Determine the (X, Y) coordinate at the center of the cell enclosing the given text.  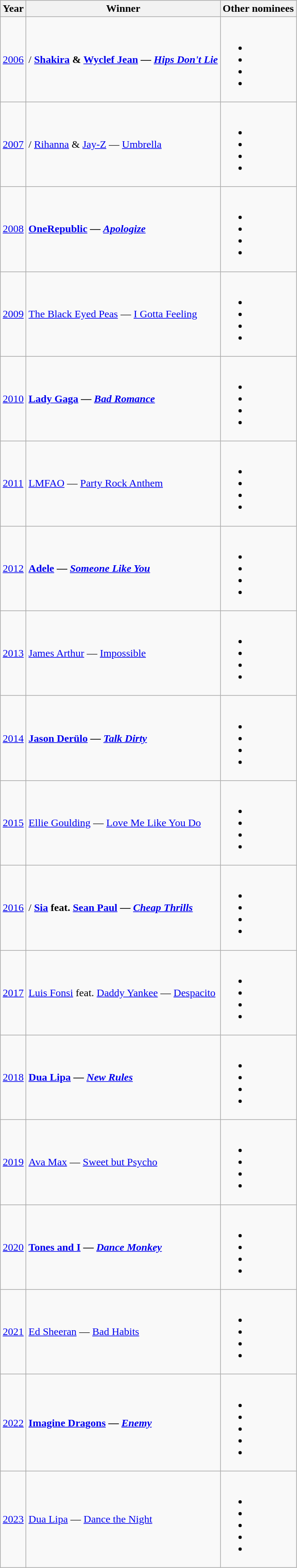
2007 (13, 144)
Jason Derülo — Talk Dirty (123, 738)
Lady Gaga — Bad Romance (123, 399)
Dua Lipa — New Rules (123, 1078)
Other nominees (258, 9)
Ellie Goulding — Love Me Like You Do (123, 823)
2009 (13, 314)
2008 (13, 229)
2011 (13, 483)
Dua Lipa — Dance the Night (123, 1519)
2012 (13, 568)
2013 (13, 653)
2015 (13, 823)
2018 (13, 1078)
The Black Eyed Peas — I Gotta Feeling (123, 314)
OneRepublic — Apologize (123, 229)
Luis Fonsi feat. Daddy Yankee — Despacito (123, 993)
2020 (13, 1247)
2016 (13, 907)
Ava Max — Sweet but Psycho (123, 1162)
/ Shakira & Wyclef Jean — Hips Don't Lie (123, 59)
/ Rihanna & Jay-Z — Umbrella (123, 144)
Ed Sheeran — Bad Habits (123, 1332)
/ Sia feat. Sean Paul — Cheap Thrills (123, 907)
2017 (13, 993)
James Arthur — Impossible (123, 653)
Year (13, 9)
2019 (13, 1162)
2021 (13, 1332)
2014 (13, 738)
2010 (13, 399)
2006 (13, 59)
Adele — Someone Like You (123, 568)
2022 (13, 1422)
Winner (123, 9)
LMFAO — Party Rock Anthem (123, 483)
2023 (13, 1519)
Imagine Dragons — Enemy (123, 1422)
Tones and I — Dance Monkey (123, 1247)
